Return the (X, Y) coordinate for the center point of the cell that contains the specified text.  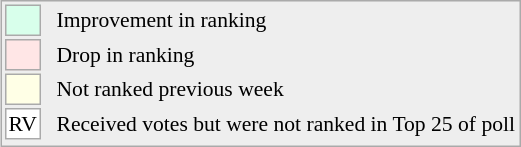
Drop in ranking (286, 55)
Not ranked previous week (286, 90)
Received votes but were not ranked in Top 25 of poll (286, 124)
Improvement in ranking (286, 20)
RV (23, 124)
